Scan for the cell matching the given text and deliver its (X, Y) coordinate at center. 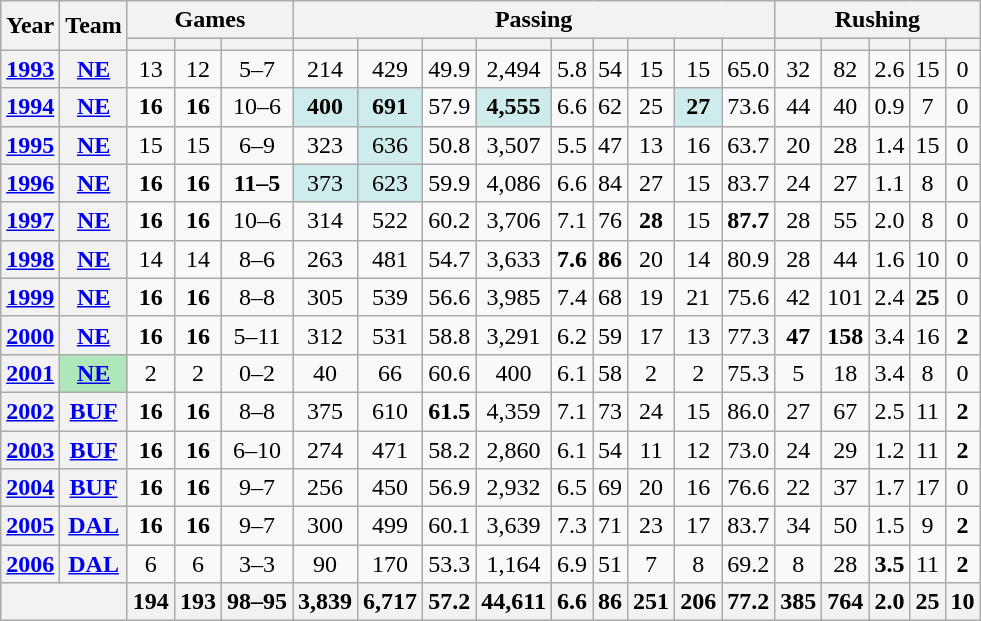
3,839 (326, 602)
101 (846, 297)
56.6 (450, 297)
193 (198, 602)
44,611 (514, 602)
531 (390, 335)
429 (390, 69)
76 (610, 221)
623 (390, 183)
53.3 (450, 564)
522 (390, 221)
764 (846, 602)
263 (326, 259)
305 (326, 297)
73.6 (748, 107)
2002 (30, 411)
6–10 (256, 449)
60.1 (450, 526)
63.7 (748, 145)
Year (30, 26)
61.5 (450, 411)
1998 (30, 259)
256 (326, 488)
66 (390, 373)
5.5 (572, 145)
1.6 (890, 259)
194 (150, 602)
77.2 (748, 602)
1996 (30, 183)
Passing (534, 20)
32 (798, 69)
3,639 (514, 526)
7.4 (572, 297)
2003 (30, 449)
2,494 (514, 69)
1993 (30, 69)
2000 (30, 335)
1.2 (890, 449)
77.3 (748, 335)
1994 (30, 107)
5 (798, 373)
73.0 (748, 449)
691 (390, 107)
158 (846, 335)
6–9 (256, 145)
1.7 (890, 488)
481 (390, 259)
300 (326, 526)
6,717 (390, 602)
84 (610, 183)
62 (610, 107)
23 (652, 526)
323 (326, 145)
57.2 (450, 602)
8–6 (256, 259)
2,932 (514, 488)
86.0 (748, 411)
1999 (30, 297)
69.2 (748, 564)
54.7 (450, 259)
636 (390, 145)
21 (698, 297)
65.0 (748, 69)
58 (610, 373)
19 (652, 297)
Team (94, 26)
2001 (30, 373)
3,291 (514, 335)
6.2 (572, 335)
73 (610, 411)
75.3 (748, 373)
58.2 (450, 449)
5–11 (256, 335)
206 (698, 602)
60.2 (450, 221)
2006 (30, 564)
2,860 (514, 449)
312 (326, 335)
3.5 (890, 564)
51 (610, 564)
375 (326, 411)
539 (390, 297)
450 (390, 488)
55 (846, 221)
610 (390, 411)
80.9 (748, 259)
Games (210, 20)
214 (326, 69)
314 (326, 221)
50.8 (450, 145)
251 (652, 602)
4,086 (514, 183)
5–7 (256, 69)
1.4 (890, 145)
69 (610, 488)
59 (610, 335)
34 (798, 526)
11–5 (256, 183)
4,359 (514, 411)
1,164 (514, 564)
76.6 (748, 488)
57.9 (450, 107)
29 (846, 449)
60.6 (450, 373)
3,706 (514, 221)
471 (390, 449)
Rushing (878, 20)
2005 (30, 526)
0.9 (890, 107)
373 (326, 183)
1997 (30, 221)
42 (798, 297)
7.3 (572, 526)
71 (610, 526)
3,507 (514, 145)
7.6 (572, 259)
90 (326, 564)
2.5 (890, 411)
274 (326, 449)
3–3 (256, 564)
87.7 (748, 221)
98–95 (256, 602)
1.5 (890, 526)
2004 (30, 488)
18 (846, 373)
59.9 (450, 183)
3,985 (514, 297)
9 (928, 526)
2.6 (890, 69)
499 (390, 526)
49.9 (450, 69)
56.9 (450, 488)
385 (798, 602)
82 (846, 69)
22 (798, 488)
1.1 (890, 183)
68 (610, 297)
4,555 (514, 107)
2.4 (890, 297)
75.6 (748, 297)
6.5 (572, 488)
0–2 (256, 373)
5.8 (572, 69)
58.8 (450, 335)
6.9 (572, 564)
3,633 (514, 259)
50 (846, 526)
1995 (30, 145)
37 (846, 488)
67 (846, 411)
170 (390, 564)
